Search for the cell housing the specified text and yield its (X, Y) center coordinate. 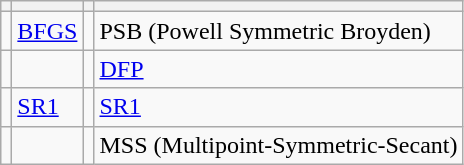
DFP (278, 69)
MSS (Multipoint-Symmetric-Secant) (278, 145)
PSB (Powell Symmetric Broyden) (278, 31)
BFGS (48, 31)
